From the cell containing the given text, extract its center point as [x, y] coordinate. 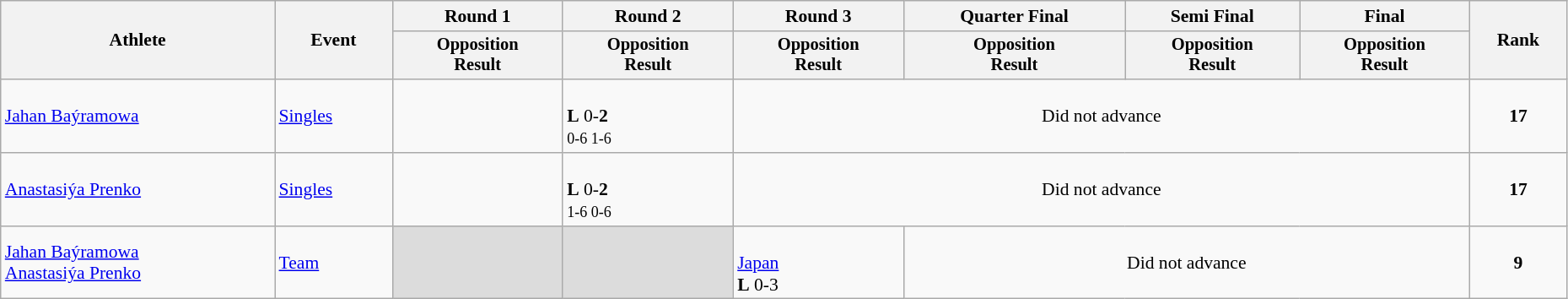
Round 1 [477, 16]
L 0-21-6 0-6 [648, 189]
Rank [1518, 41]
Round 3 [818, 16]
Quarter Final [1014, 16]
Anastasiýa Prenko [138, 189]
Event [334, 41]
Final [1385, 16]
L 0-20-6 1-6 [648, 117]
Athlete [138, 41]
Jahan Baýramowa [138, 117]
Semi Final [1213, 16]
Round 2 [648, 16]
